Capture the cell that displays the provided text and extract its (X, Y) central coordinate. 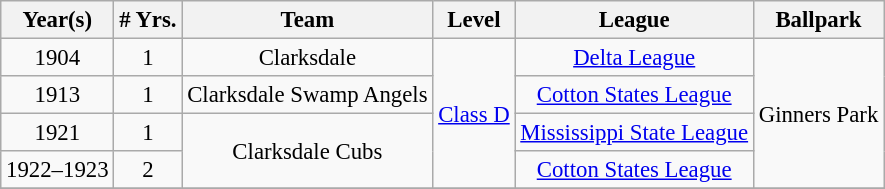
# Yrs. (148, 20)
Year(s) (58, 20)
1904 (58, 58)
Ginners Park (818, 114)
1913 (58, 95)
Delta League (634, 58)
Team (308, 20)
League (634, 20)
Ballpark (818, 20)
1922–1923 (58, 170)
Clarksdale Swamp Angels (308, 95)
Mississippi State League (634, 133)
1921 (58, 133)
Clarksdale Cubs (308, 152)
Level (474, 20)
Clarksdale (308, 58)
2 (148, 170)
Class D (474, 114)
